Provide the (X, Y) coordinate of the cell's center where the given text is located.  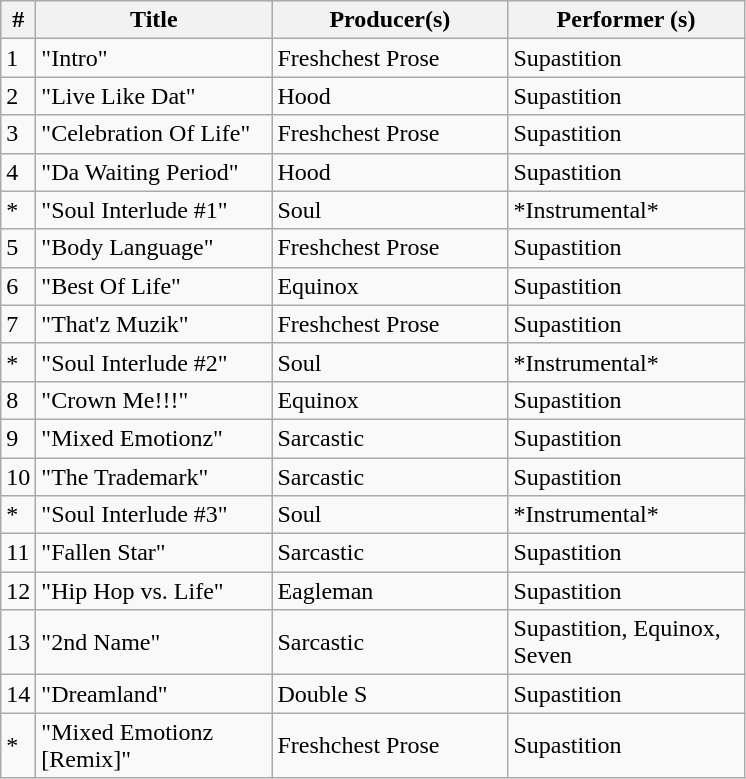
"Soul Interlude #2" (154, 362)
4 (18, 172)
7 (18, 324)
"Crown Me!!!" (154, 400)
12 (18, 591)
Supastition, Equinox, Seven (626, 642)
2 (18, 96)
3 (18, 134)
"The Trademark" (154, 477)
"Celebration Of Life" (154, 134)
8 (18, 400)
9 (18, 438)
"Body Language" (154, 248)
"Fallen Star" (154, 553)
Eagleman (390, 591)
1 (18, 58)
"Live Like Dat" (154, 96)
5 (18, 248)
"Best Of Life" (154, 286)
"Mixed Emotionz [Remix]" (154, 746)
"Soul Interlude #1" (154, 210)
"Soul Interlude #3" (154, 515)
"Dreamland" (154, 694)
"Intro" (154, 58)
Performer (s) (626, 20)
# (18, 20)
14 (18, 694)
Producer(s) (390, 20)
"Hip Hop vs. Life" (154, 591)
"That'z Muzik" (154, 324)
Double S (390, 694)
"2nd Name" (154, 642)
13 (18, 642)
Title (154, 20)
6 (18, 286)
"Da Waiting Period" (154, 172)
"Mixed Emotionz" (154, 438)
11 (18, 553)
10 (18, 477)
